Find where the given text appears and provide that cell's center as [x, y] coordinate. 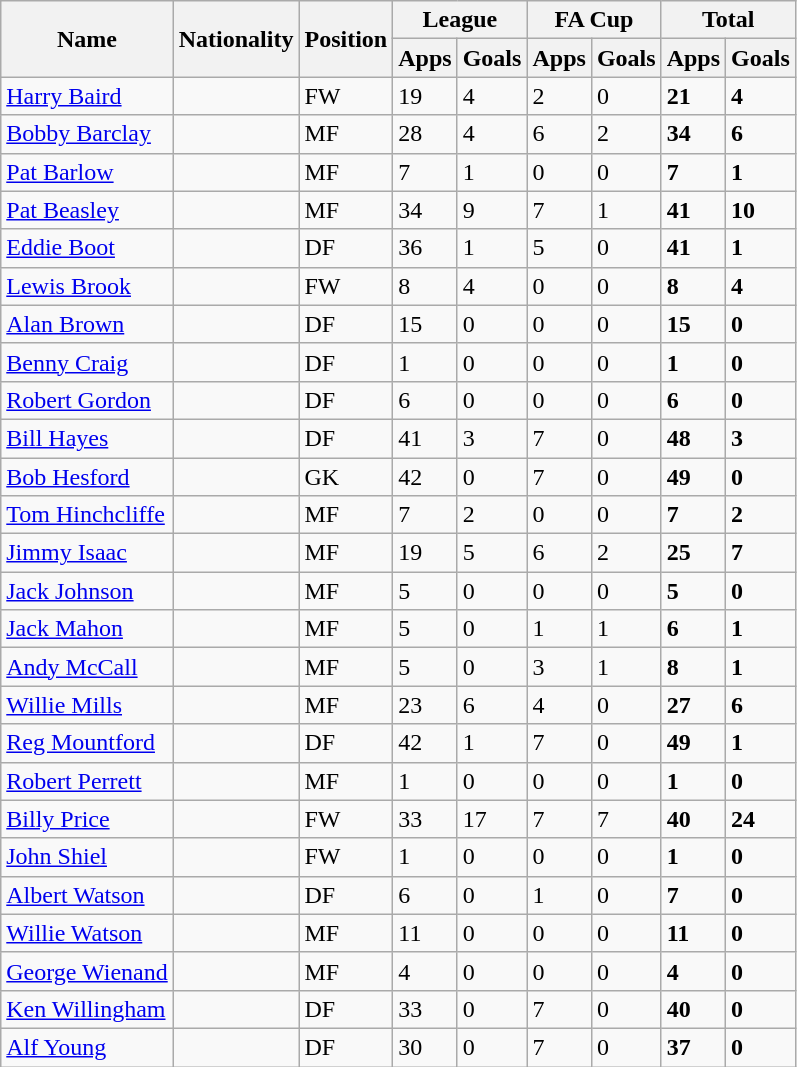
Alan Brown [87, 324]
GK [346, 477]
Reg Mountford [87, 743]
36 [425, 248]
Bob Hesford [87, 477]
17 [492, 819]
27 [693, 705]
Andy McCall [87, 667]
Benny Craig [87, 362]
Position [346, 39]
Robert Gordon [87, 400]
23 [425, 705]
Bill Hayes [87, 438]
Pat Barlow [87, 172]
Alf Young [87, 1047]
Jack Mahon [87, 629]
Lewis Brook [87, 286]
48 [693, 438]
Jack Johnson [87, 591]
Robert Perrett [87, 781]
24 [761, 819]
37 [693, 1047]
Eddie Boot [87, 248]
Willie Watson [87, 933]
Tom Hinchcliffe [87, 515]
Harry Baird [87, 96]
25 [693, 553]
Albert Watson [87, 895]
Willie Mills [87, 705]
Nationality [236, 39]
Jimmy Isaac [87, 553]
Name [87, 39]
9 [492, 210]
John Shiel [87, 857]
FA Cup [594, 20]
21 [693, 96]
10 [761, 210]
Bobby Barclay [87, 134]
Ken Willingham [87, 1009]
Pat Beasley [87, 210]
George Wienand [87, 971]
League [460, 20]
30 [425, 1047]
Billy Price [87, 819]
28 [425, 134]
Total [728, 20]
